Scan for the cell matching the given text and deliver its (X, Y) coordinate at center. 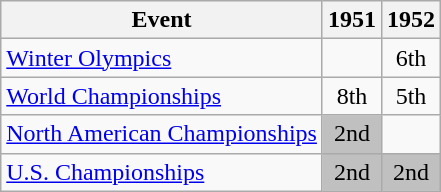
6th (412, 58)
8th (352, 96)
5th (412, 96)
U.S. Championships (162, 172)
North American Championships (162, 134)
World Championships (162, 96)
Event (162, 20)
Winter Olympics (162, 58)
1952 (412, 20)
1951 (352, 20)
